Return [x, y] of the center of cell containing provided text 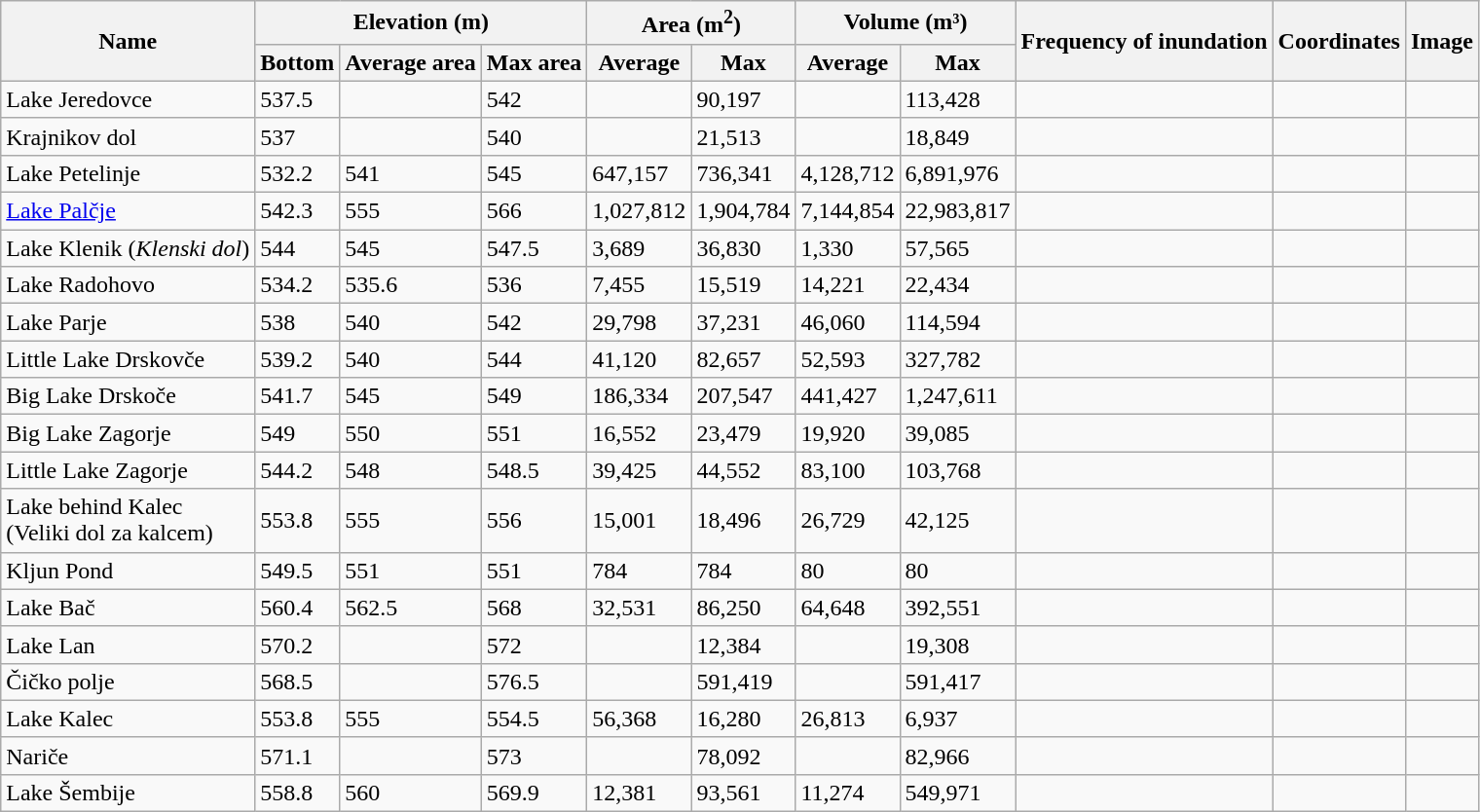
41,120 [639, 359]
19,920 [847, 433]
Image [1441, 41]
Čičko polje [129, 682]
12,384 [744, 645]
37,231 [744, 322]
560 [411, 793]
568 [534, 608]
Frequency of inundation [1144, 41]
Lake Radohovo [129, 285]
Lake Klenik (Klenski dol) [129, 248]
Big Lake Zagorje [129, 433]
Average area [411, 62]
548.5 [534, 470]
556 [534, 520]
536 [534, 285]
7,144,854 [847, 211]
29,798 [639, 322]
736,341 [744, 173]
26,813 [847, 719]
441,427 [847, 396]
Lake Palčje [129, 211]
Big Lake Drskoče [129, 396]
538 [298, 322]
52,593 [847, 359]
Lake Petelinje [129, 173]
90,197 [744, 99]
Little Lake Zagorje [129, 470]
56,368 [639, 719]
535.6 [411, 285]
549.5 [298, 571]
558.8 [298, 793]
32,531 [639, 608]
78,092 [744, 756]
562.5 [411, 608]
Bottom [298, 62]
Elevation (m) [421, 23]
1,330 [847, 248]
541 [411, 173]
82,966 [958, 756]
548 [411, 470]
576.5 [534, 682]
550 [411, 433]
Lake Kalec [129, 719]
549,971 [958, 793]
Volume (m³) [906, 23]
1,027,812 [639, 211]
16,552 [639, 433]
18,496 [744, 520]
26,729 [847, 520]
Lake Parje [129, 322]
571.1 [298, 756]
22,434 [958, 285]
11,274 [847, 793]
6,937 [958, 719]
23,479 [744, 433]
Nariče [129, 756]
Max area [534, 62]
544.2 [298, 470]
541.7 [298, 396]
113,428 [958, 99]
42,125 [958, 520]
Coordinates [1339, 41]
83,100 [847, 470]
Little Lake Drskovče [129, 359]
547.5 [534, 248]
Lake Jeredovce [129, 99]
82,657 [744, 359]
14,221 [847, 285]
554.5 [534, 719]
Name [129, 41]
114,594 [958, 322]
12,381 [639, 793]
3,689 [639, 248]
36,830 [744, 248]
542.3 [298, 211]
22,983,817 [958, 211]
93,561 [744, 793]
57,565 [958, 248]
103,768 [958, 470]
532.2 [298, 173]
86,250 [744, 608]
Area (m2) [691, 23]
392,551 [958, 608]
591,417 [958, 682]
Lake Bač [129, 608]
18,849 [958, 136]
19,308 [958, 645]
4,128,712 [847, 173]
572 [534, 645]
566 [534, 211]
39,085 [958, 433]
15,519 [744, 285]
Lake Lan [129, 645]
39,425 [639, 470]
591,419 [744, 682]
7,455 [639, 285]
539.2 [298, 359]
6,891,976 [958, 173]
64,648 [847, 608]
647,157 [639, 173]
15,001 [639, 520]
1,247,611 [958, 396]
568.5 [298, 682]
44,552 [744, 470]
570.2 [298, 645]
Lake behind Kalec(Veliki dol za kalcem) [129, 520]
207,547 [744, 396]
560.4 [298, 608]
573 [534, 756]
186,334 [639, 396]
534.2 [298, 285]
Kljun Pond [129, 571]
16,280 [744, 719]
Lake Šembije [129, 793]
1,904,784 [744, 211]
327,782 [958, 359]
537 [298, 136]
21,513 [744, 136]
569.9 [534, 793]
46,060 [847, 322]
Krajnikov dol [129, 136]
537.5 [298, 99]
